Identify which cell holds the provided text, then report its [X, Y] central coordinate. 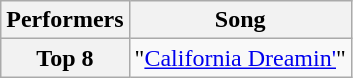
Top 8 [65, 58]
Performers [65, 20]
Song [240, 20]
"California Dreamin'" [240, 58]
